Locate the cell with the specified text and output its [X, Y] center coordinate. 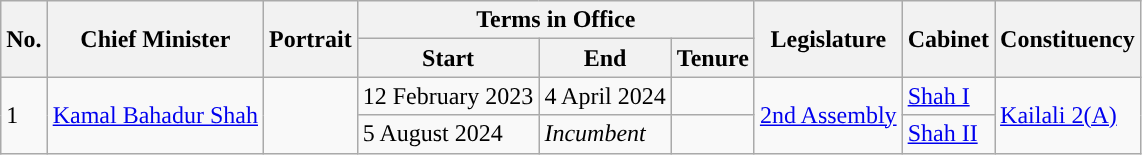
Chief Minister [155, 39]
End [605, 58]
5 August 2024 [448, 134]
Incumbent [605, 134]
2nd Assembly [828, 115]
Legislature [828, 39]
Constituency [1068, 39]
Shah II [948, 134]
Tenure [712, 58]
4 April 2024 [605, 96]
Start [448, 58]
Kamal Bahadur Shah [155, 115]
Kailali 2(A) [1068, 115]
12 February 2023 [448, 96]
Terms in Office [556, 20]
Cabinet [948, 39]
1 [24, 115]
Shah I [948, 96]
No. [24, 39]
Portrait [311, 39]
